Search for the cell housing the specified text and yield its [X, Y] center coordinate. 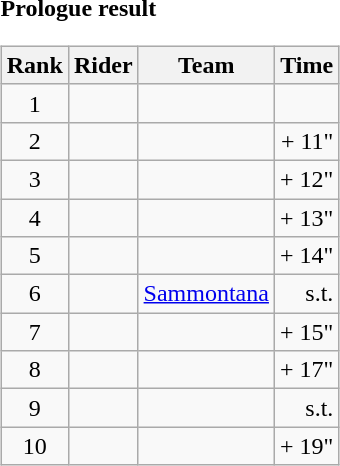
+ 14" [306, 256]
+ 15" [306, 332]
Rank [34, 65]
4 [34, 217]
+ 13" [306, 217]
10 [34, 446]
7 [34, 332]
+ 12" [306, 179]
Sammontana [206, 294]
5 [34, 256]
8 [34, 370]
9 [34, 408]
+ 17" [306, 370]
Rider [103, 65]
1 [34, 103]
Team [206, 65]
+ 11" [306, 141]
2 [34, 141]
3 [34, 179]
6 [34, 294]
+ 19" [306, 446]
Time [306, 65]
